Locate the cell with the specified text and output its (X, Y) center coordinate. 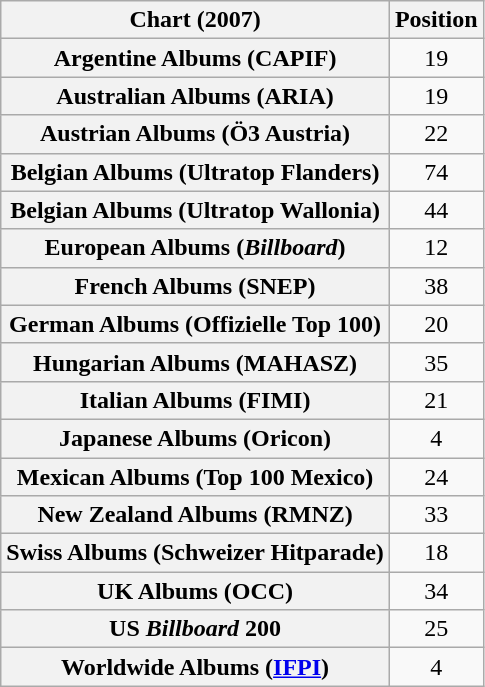
US Billboard 200 (196, 629)
European Albums (Billboard) (196, 248)
UK Albums (OCC) (196, 591)
German Albums (Offizielle Top 100) (196, 324)
Japanese Albums (Oricon) (196, 438)
18 (436, 553)
35 (436, 362)
22 (436, 134)
Australian Albums (ARIA) (196, 96)
33 (436, 515)
34 (436, 591)
Argentine Albums (CAPIF) (196, 58)
Hungarian Albums (MAHASZ) (196, 362)
24 (436, 477)
New Zealand Albums (RMNZ) (196, 515)
44 (436, 210)
Worldwide Albums (IFPI) (196, 667)
74 (436, 172)
21 (436, 400)
20 (436, 324)
38 (436, 286)
Mexican Albums (Top 100 Mexico) (196, 477)
Austrian Albums (Ö3 Austria) (196, 134)
Italian Albums (FIMI) (196, 400)
Swiss Albums (Schweizer Hitparade) (196, 553)
French Albums (SNEP) (196, 286)
25 (436, 629)
Position (436, 20)
12 (436, 248)
Chart (2007) (196, 20)
Belgian Albums (Ultratop Flanders) (196, 172)
Belgian Albums (Ultratop Wallonia) (196, 210)
